Detect which cell encompasses the target text, then output its [x, y] center coordinate. 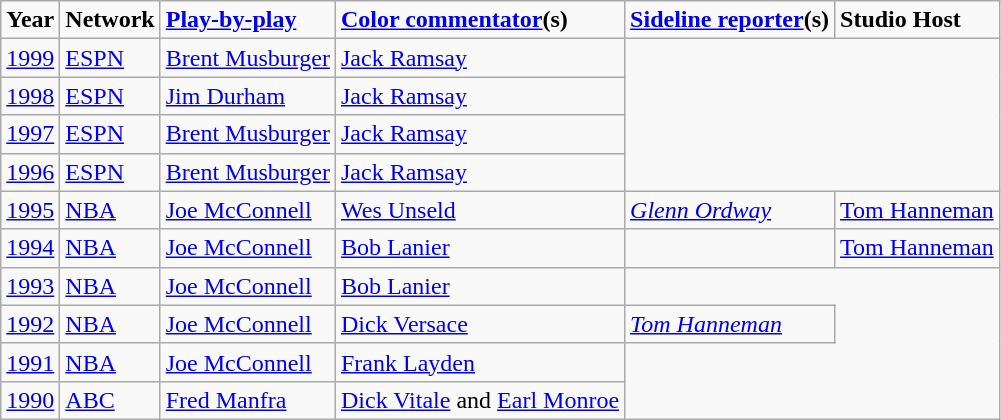
Color commentator(s) [480, 20]
1994 [30, 248]
Play-by-play [248, 20]
Dick Versace [480, 324]
1990 [30, 400]
1992 [30, 324]
1993 [30, 286]
1999 [30, 58]
Network [110, 20]
Wes Unseld [480, 210]
Year [30, 20]
Frank Layden [480, 362]
Dick Vitale and Earl Monroe [480, 400]
Sideline reporter(s) [730, 20]
ABC [110, 400]
Studio Host [918, 20]
1997 [30, 134]
1991 [30, 362]
1998 [30, 96]
Jim Durham [248, 96]
1996 [30, 172]
Glenn Ordway [730, 210]
1995 [30, 210]
Fred Manfra [248, 400]
